Output the (x, y) coordinate of the center of the cell containing the given text.  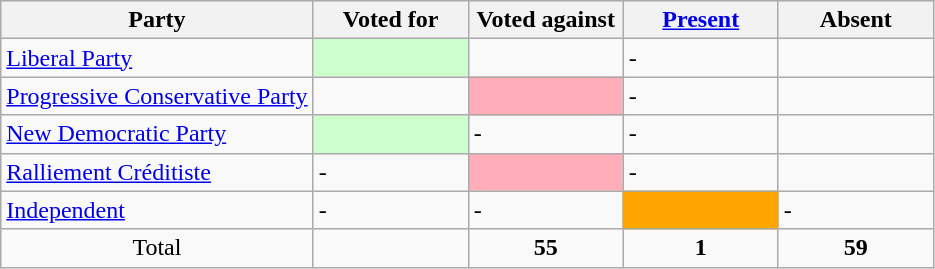
New Democratic Party (157, 134)
Present (700, 20)
Independent (157, 210)
Progressive Conservative Party (157, 96)
Party (157, 20)
55 (546, 248)
Voted against (546, 20)
Absent (856, 20)
Total (157, 248)
1 (700, 248)
Ralliement Créditiste (157, 172)
Voted for (390, 20)
59 (856, 248)
Liberal Party (157, 58)
